Extract the (x, y) coordinate from the center of the cell holding the provided text.  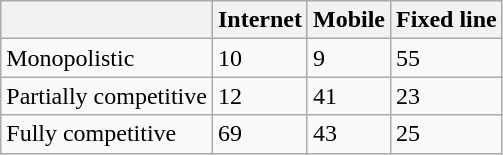
Partially competitive (107, 96)
Internet (260, 20)
Fixed line (447, 20)
23 (447, 96)
41 (348, 96)
12 (260, 96)
Fully competitive (107, 134)
55 (447, 58)
10 (260, 58)
Mobile (348, 20)
69 (260, 134)
9 (348, 58)
25 (447, 134)
Monopolistic (107, 58)
43 (348, 134)
